Detect which cell encompasses the target text, then output its [x, y] center coordinate. 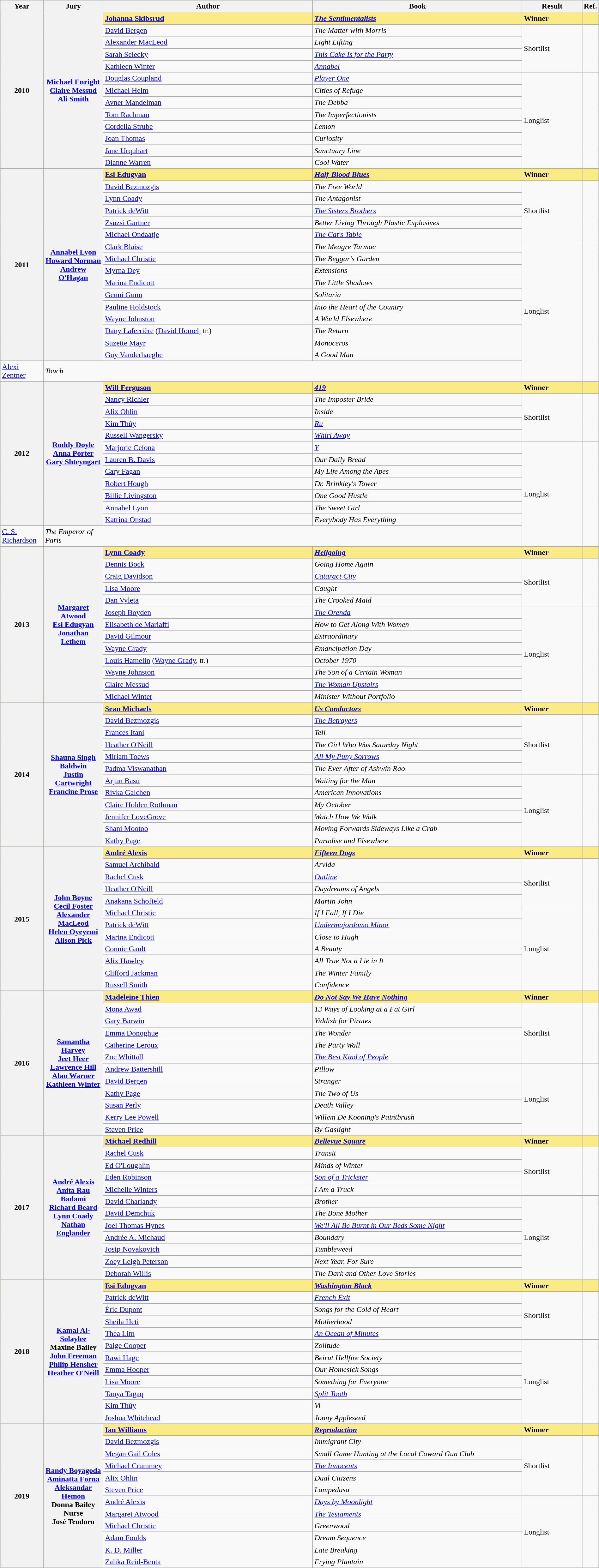
Jonny Appleseed [418, 1418]
Beirut Hellfire Society [418, 1358]
Sean Michaels [208, 708]
David Chariandy [208, 1201]
2011 [22, 265]
Transit [418, 1153]
Year [22, 6]
Washington Black [418, 1285]
Frying Plantain [418, 1562]
The Meagre Tarmac [418, 247]
Russell Wangersky [208, 436]
Willem De Kooning's Paintbrush [418, 1117]
How to Get Along With Women [418, 624]
Ru [418, 424]
The Party Wall [418, 1045]
Y [418, 448]
419 [418, 387]
Daydreams of Angels [418, 889]
A World Elsewhere [418, 319]
Mona Awad [208, 1009]
The Winter Family [418, 973]
Monoceros [418, 343]
John BoyneCecil FosterAlexander MacLeodHelen OyeyemiAlison Pick [73, 919]
Shani Mootoo [208, 829]
The Sisters Brothers [418, 211]
The Testaments [418, 1514]
Zsuzsi Gartner [208, 223]
The Return [418, 331]
Undermajordomo Minor [418, 925]
Tumbleweed [418, 1249]
Emancipation Day [418, 648]
Hellgoing [418, 552]
All True Not a Lie in It [418, 961]
Alexi Zentner [22, 371]
Genni Gunn [208, 295]
The Crooked Maid [418, 600]
Next Year, For Sure [418, 1261]
Anakana Schofield [208, 901]
Padma Viswanathan [208, 769]
Annabel Lyon [208, 508]
Michael Crummey [208, 1466]
Our Homesick Songs [418, 1370]
Cool Water [418, 163]
The Ever After of Ashwin Rao [418, 769]
Days by Moonlight [418, 1502]
Shauna Singh BaldwinJustin CartwrightFrancine Prose [73, 774]
Avner Mandelman [208, 102]
André AlexisAnita Rau BadamiRichard BeardLynn CoadyNathan Englander [73, 1208]
My October [418, 805]
Andrée A. Michaud [208, 1237]
Zalika Reid-Benta [208, 1562]
Frances Itani [208, 732]
Jane Urquhart [208, 151]
Claire Messud [208, 684]
2017 [22, 1208]
Annabel LyonHoward NormanAndrew O'Hagan [73, 265]
Book [418, 6]
The Antagonist [418, 199]
Dual Citizens [418, 1478]
Emma Donoghue [208, 1033]
Josip Novakovich [208, 1249]
Ian Williams [208, 1430]
Better Living Through Plastic Explosives [418, 223]
Samantha HarveyJeet HeerLawrence HillAlan WarnerKathleen Winter [73, 1063]
Roddy DoyleAnna PorterGary Shteyngart [73, 454]
Michael EnrightClaire MessudAli Smith [73, 90]
2012 [22, 454]
Zoe Whittall [208, 1057]
Greenwood [418, 1526]
Kamal Al-SolayleeMaxine BaileyJohn FreemanPhilip HensherHeather O'Neill [73, 1352]
Do Not Say We Have Nothing [418, 997]
Lampedusa [418, 1490]
2014 [22, 774]
Margaret AtwoodEsi EdugyanJonathan Lethem [73, 625]
Something for Everyone [418, 1382]
Cordelia Strube [208, 126]
Clifford Jackman [208, 973]
Clark Blaise [208, 247]
Pauline Holdstock [208, 307]
A Beauty [418, 949]
Craig Davidson [208, 576]
Martin John [418, 901]
If I Fall, If I Die [418, 913]
Éric Dupont [208, 1309]
The Imperfectionists [418, 114]
Son of a Trickster [418, 1177]
Waiting for the Man [418, 781]
Louis Hamelin (Wayne Grady, tr.) [208, 660]
American Innovations [418, 793]
Dan Vyleta [208, 600]
Minds of Winter [418, 1165]
All My Puny Sorrows [418, 757]
Reproduction [418, 1430]
Annabel [418, 66]
Elisabeth de Mariaffi [208, 624]
Confidence [418, 985]
Stranger [418, 1081]
Madeleine Thien [208, 997]
Solitaria [418, 295]
Kerry Lee Powell [208, 1117]
The Emperor of Paris [73, 536]
Outline [418, 877]
By Gaslight [418, 1129]
Songs for the Cold of Heart [418, 1309]
Sarah Selecky [208, 54]
Rivka Galchen [208, 793]
Dream Sequence [418, 1538]
Touch [73, 371]
Motherhood [418, 1322]
Rawi Hage [208, 1358]
Claire Holden Rothman [208, 805]
The Imposter Bride [418, 400]
Margaret Atwood [208, 1514]
Michael Helm [208, 90]
Caught [418, 588]
A Good Man [418, 355]
Minister Without Portfolio [418, 696]
Sheila Heti [208, 1322]
Our Daily Bread [418, 460]
David Demchuk [208, 1213]
Myrna Dey [208, 271]
2019 [22, 1496]
Michael Ondaatje [208, 235]
The Wonder [418, 1033]
Everybody Has Everything [418, 520]
Ref. [590, 6]
The Bone Mother [418, 1213]
The Betrayers [418, 720]
The Free World [418, 187]
Small Game Hunting at the Local Coward Gun Club [418, 1454]
Vi [418, 1406]
Sanctuary Line [418, 151]
The Son of a Certain Woman [418, 672]
Into the Heart of the Country [418, 307]
The Orenda [418, 612]
Going Home Again [418, 564]
Paige Cooper [208, 1346]
David Gilmour [208, 636]
Joseph Boyden [208, 612]
This Cake Is for the Party [418, 54]
Katrina Onstad [208, 520]
Zolitude [418, 1346]
Guy Vanderhaeghe [208, 355]
Lauren B. Davis [208, 460]
Dr. Brinkley's Tower [418, 484]
2013 [22, 625]
Bellevue Square [418, 1141]
Jennifer LoveGrove [208, 817]
Deborah Willis [208, 1273]
Light Lifting [418, 42]
The Innocents [418, 1466]
The Sentimentalists [418, 18]
Alexander MacLeod [208, 42]
Samuel Archibald [208, 865]
Joel Thomas Hynes [208, 1225]
C. S. Richardson [22, 536]
Boundary [418, 1237]
Suzette Mayr [208, 343]
French Exit [418, 1297]
Result [552, 6]
One Good Hustle [418, 496]
Dany Laferrière (David Homel, tr.) [208, 331]
The Debba [418, 102]
October 1970 [418, 660]
Cities of Refuge [418, 90]
Tell [418, 732]
K. D. Miller [208, 1550]
Gary Barwin [208, 1021]
Marjorie Celona [208, 448]
Randy BoyagodaAminatta FornaAleksandar HemonDonna Bailey NurseJosé Teodoro [73, 1496]
Zoey Leigh Peterson [208, 1261]
Russell Smith [208, 985]
Late Breaking [418, 1550]
Cary Fagan [208, 472]
2010 [22, 90]
Paradise and Elsewhere [418, 841]
Jury [73, 6]
Dennis Bock [208, 564]
Michael Redhill [208, 1141]
Andrew Battershill [208, 1069]
Eden Robinson [208, 1177]
The Sweet Girl [418, 508]
Susan Perly [208, 1105]
Arjun Basu [208, 781]
2015 [22, 919]
Thea Lim [208, 1334]
Will Ferguson [208, 387]
Lemon [418, 126]
Megan Gail Coles [208, 1454]
Author [208, 6]
Half-Blood Blues [418, 175]
Catherine Leroux [208, 1045]
Robert Hough [208, 484]
The Little Shadows [418, 283]
Us Conductors [418, 708]
Tanya Tagaq [208, 1394]
Adam Foulds [208, 1538]
We'll All Be Burnt in Our Beds Some Night [418, 1225]
Extraordinary [418, 636]
The Dark and Other Love Stories [418, 1273]
Tom Rachman [208, 114]
Moving Forwards Sideways Like a Crab [418, 829]
Joshua Whitehead [208, 1418]
Inside [418, 412]
Death Valley [418, 1105]
Whirl Away [418, 436]
Michael Winter [208, 696]
Douglas Coupland [208, 78]
Fifteen Dogs [418, 853]
The Cat's Table [418, 235]
Split Tooth [418, 1394]
Johanna Skibsrud [208, 18]
Player One [418, 78]
Nancy Richler [208, 400]
2016 [22, 1063]
Miriam Toews [208, 757]
Close to Hugh [418, 937]
Curiosity [418, 138]
Alix Hawley [208, 961]
13 Ways of Looking at a Fat Girl [418, 1009]
Extensions [418, 271]
The Matter with Morris [418, 30]
Billie Livingston [208, 496]
Brother [418, 1201]
Kathleen Winter [208, 66]
Ed O'Loughlin [208, 1165]
The Woman Upstairs [418, 684]
2018 [22, 1352]
Immigrant City [418, 1442]
An Ocean of Minutes [418, 1334]
Joan Thomas [208, 138]
Connie Gault [208, 949]
Michelle Winters [208, 1189]
Emma Hooper [208, 1370]
Wayne Grady [208, 648]
Yiddish for Pirates [418, 1021]
My Life Among the Apes [418, 472]
The Beggar's Garden [418, 259]
Cataract City [418, 576]
The Best Kind of People [418, 1057]
The Girl Who Was Saturday Night [418, 744]
Pillow [418, 1069]
The Two of Us [418, 1093]
Arvida [418, 865]
I Am a Truck [418, 1189]
Watch How We Walk [418, 817]
Dianne Warren [208, 163]
